Pinpoint the cell where the given text exists, returning its (x, y) midpoint coordinate. 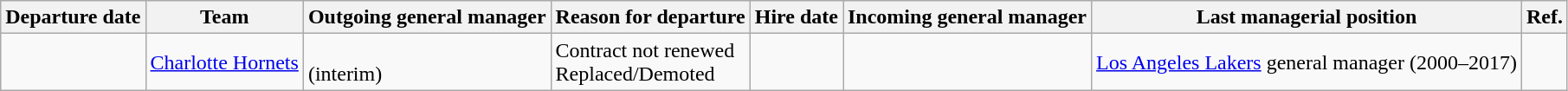
Last managerial position (1307, 17)
Ref. (1545, 17)
Hire date (797, 17)
Charlotte Hornets (224, 62)
Outgoing general manager (427, 17)
Reason for departure (650, 17)
Incoming general manager (968, 17)
Departure date (73, 17)
Los Angeles Lakers general manager (2000–2017) (1307, 62)
(interim) (427, 62)
Contract not renewedReplaced/Demoted (650, 62)
Team (224, 17)
